Find where the given text appears and provide that cell's center as (X, Y) coordinate. 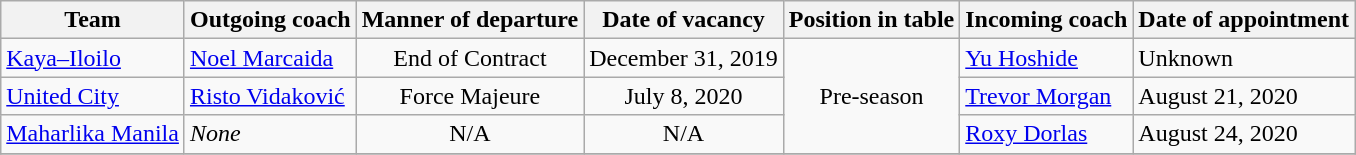
Unknown (1244, 58)
Roxy Dorlas (1046, 134)
United City (93, 96)
Incoming coach (1046, 20)
Manner of departure (470, 20)
Trevor Morgan (1046, 96)
Date of vacancy (684, 20)
August 21, 2020 (1244, 96)
Force Majeure (470, 96)
December 31, 2019 (684, 58)
Noel Marcaida (270, 58)
July 8, 2020 (684, 96)
None (270, 134)
Pre-season (871, 96)
Maharlika Manila (93, 134)
Yu Hoshide (1046, 58)
End of Contract (470, 58)
August 24, 2020 (1244, 134)
Team (93, 20)
Date of appointment (1244, 20)
Outgoing coach (270, 20)
Position in table (871, 20)
Risto Vidaković (270, 96)
Kaya–Iloilo (93, 58)
